Find where the given text appears and provide that cell's center as [X, Y] coordinate. 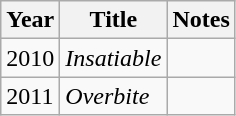
Notes [201, 20]
Insatiable [114, 58]
2011 [30, 96]
Year [30, 20]
Overbite [114, 96]
Title [114, 20]
2010 [30, 58]
